Capture the cell that displays the provided text and extract its (X, Y) central coordinate. 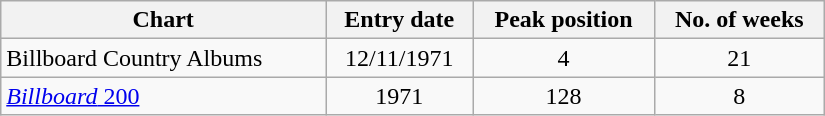
Billboard 200 (164, 96)
No. of weeks (739, 20)
Peak position (564, 20)
21 (739, 58)
4 (564, 58)
Billboard Country Albums (164, 58)
8 (739, 96)
1971 (400, 96)
Chart (164, 20)
128 (564, 96)
Entry date (400, 20)
12/11/1971 (400, 58)
